Search for the cell housing the specified text and yield its (x, y) center coordinate. 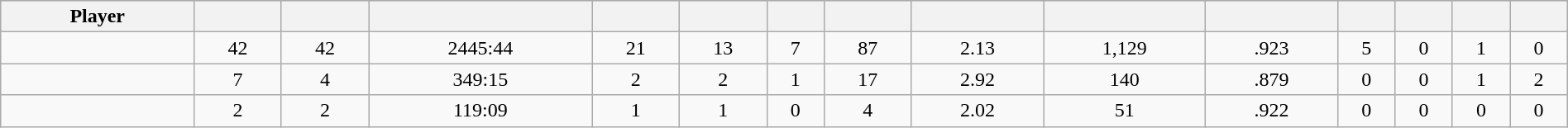
2.92 (978, 79)
.922 (1272, 111)
349:15 (480, 79)
119:09 (480, 111)
.923 (1272, 48)
5 (1366, 48)
17 (868, 79)
140 (1125, 79)
13 (724, 48)
.879 (1272, 79)
1,129 (1125, 48)
51 (1125, 111)
2.13 (978, 48)
21 (636, 48)
2.02 (978, 111)
Player (98, 17)
2445:44 (480, 48)
87 (868, 48)
